From the cell containing the given text, extract its center point as (X, Y) coordinate. 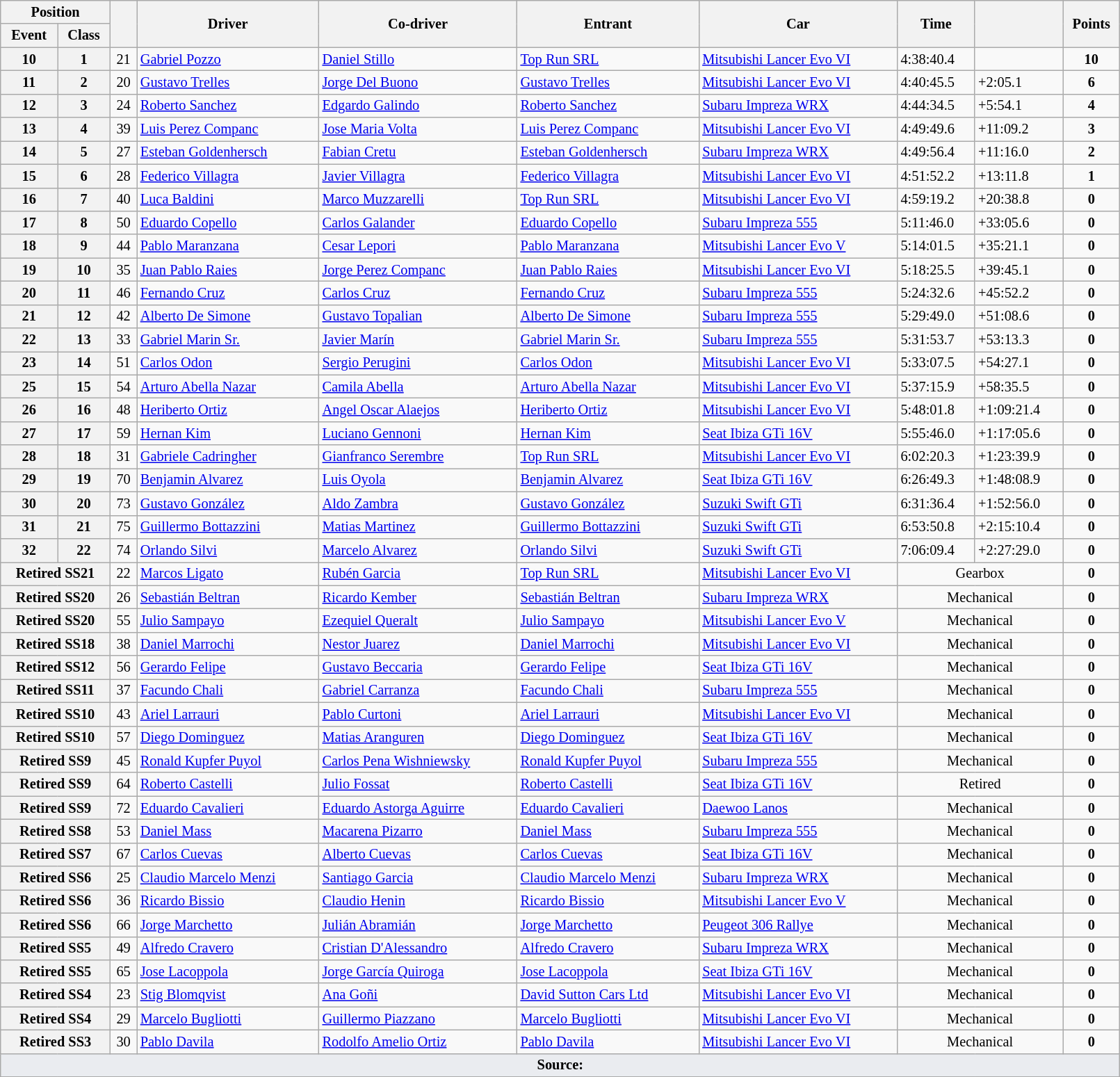
44 (123, 246)
Claudio Henin (419, 901)
Retired SS3 (56, 1042)
Matias Aranguren (419, 738)
Class (84, 35)
73 (123, 503)
Ezequiel Queralt (419, 620)
+53:13.3 (1018, 340)
+2:27:29.0 (1018, 550)
Rubén Garcia (419, 574)
Angel Oscar Alaejos (419, 410)
+1:23:39.9 (1018, 457)
5:24:32.6 (936, 293)
6:53:50.8 (936, 527)
+11:16.0 (1018, 152)
Source: (560, 1065)
5:55:46.0 (936, 433)
+1:09:21.4 (1018, 410)
Luis Oyola (419, 480)
42 (123, 316)
50 (123, 222)
Marco Muzzarelli (419, 200)
45 (123, 761)
43 (123, 714)
Gabriele Cadringher (228, 457)
Jorge García Quiroga (419, 971)
+58:35.5 (1018, 387)
Julio Fossat (419, 784)
+1:52:56.0 (1018, 503)
Marcos Ligato (228, 574)
Points (1091, 24)
5 (84, 152)
Aldo Zambra (419, 503)
Retired SS21 (56, 574)
7:06:09.4 (936, 550)
37 (123, 690)
Santiago Garcia (419, 878)
Event (29, 35)
Co-driver (419, 24)
Edgardo Galindo (419, 106)
David Sutton Cars Ltd (608, 995)
38 (123, 644)
+1:48:08.9 (1018, 480)
36 (123, 901)
5:18:25.5 (936, 270)
Time (936, 24)
Retired (980, 784)
+11:09.2 (1018, 129)
Driver (228, 24)
+54:27.1 (1018, 363)
9 (84, 246)
Camila Abella (419, 387)
Carlos Pena Wishniewsky (419, 761)
Jose Maria Volta (419, 129)
39 (123, 129)
4:49:49.6 (936, 129)
6:02:20.3 (936, 457)
Alberto Cuevas (419, 855)
64 (123, 784)
Daniel Stillo (419, 59)
4:44:34.5 (936, 106)
59 (123, 433)
Carlos Cruz (419, 293)
Sergio Perugini (419, 363)
5:31:53.7 (936, 340)
Ricardo Kember (419, 597)
Gabriel Carranza (419, 690)
33 (123, 340)
Gearbox (980, 574)
Luca Baldini (228, 200)
Matias Martinez (419, 527)
Jorge Perez Companc (419, 270)
53 (123, 831)
6:31:36.4 (936, 503)
Peugeot 306 Rallye (798, 925)
Fabian Cretu (419, 152)
Gustavo Beccaria (419, 667)
40 (123, 200)
Car (798, 24)
+2:05.1 (1018, 82)
4:40:45.5 (936, 82)
Luciano Gennoni (419, 433)
5:29:49.0 (936, 316)
72 (123, 808)
6:26:49.3 (936, 480)
7 (84, 200)
57 (123, 738)
Cristian D'Alessandro (419, 948)
4:49:56.4 (936, 152)
+33:05.6 (1018, 222)
24 (123, 106)
Eduardo Astorga Aguirre (419, 808)
66 (123, 925)
Nestor Juarez (419, 644)
8 (84, 222)
49 (123, 948)
Cesar Lepori (419, 246)
Pablo Curtoni (419, 714)
74 (123, 550)
Retired SS12 (56, 667)
+5:54.1 (1018, 106)
+13:11.8 (1018, 176)
46 (123, 293)
Retired SS11 (56, 690)
Gabriel Pozzo (228, 59)
65 (123, 971)
Rodolfo Amelio Ortiz (419, 1042)
Julián Abramián (419, 925)
5:48:01.8 (936, 410)
Retired SS18 (56, 644)
35 (123, 270)
54 (123, 387)
Marcelo Alvarez (419, 550)
+35:21.1 (1018, 246)
56 (123, 667)
Guillermo Piazzano (419, 1019)
Position (56, 12)
Javier Marín (419, 340)
51 (123, 363)
Retired SS8 (56, 831)
48 (123, 410)
4:51:52.2 (936, 176)
Gustavo Topalian (419, 316)
4:59:19.2 (936, 200)
+20:38.8 (1018, 200)
Jorge Del Buono (419, 82)
Gianfranco Serembre (419, 457)
Retired SS7 (56, 855)
67 (123, 855)
32 (29, 550)
Daewoo Lanos (798, 808)
Stig Blomqvist (228, 995)
+2:15:10.4 (1018, 527)
Entrant (608, 24)
+1:17:05.6 (1018, 433)
5:33:07.5 (936, 363)
4:38:40.4 (936, 59)
Carlos Galander (419, 222)
Javier Villagra (419, 176)
Macarena Pizarro (419, 831)
+45:52.2 (1018, 293)
75 (123, 527)
+39:45.1 (1018, 270)
5:37:15.9 (936, 387)
5:14:01.5 (936, 246)
+51:08.6 (1018, 316)
Ana Goñi (419, 995)
70 (123, 480)
55 (123, 620)
5:11:46.0 (936, 222)
